Identify which cell holds the provided text, then report its (x, y) central coordinate. 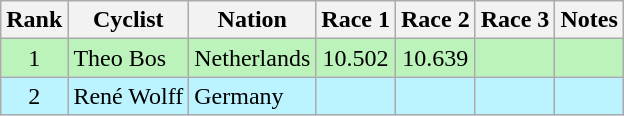
René Wolff (128, 96)
Rank (34, 20)
Race 3 (515, 20)
Netherlands (252, 58)
Race 1 (356, 20)
1 (34, 58)
Race 2 (435, 20)
Cyclist (128, 20)
Germany (252, 96)
Theo Bos (128, 58)
2 (34, 96)
Notes (589, 20)
10.502 (356, 58)
Nation (252, 20)
10.639 (435, 58)
